Capture the cell that displays the provided text and extract its [X, Y] central coordinate. 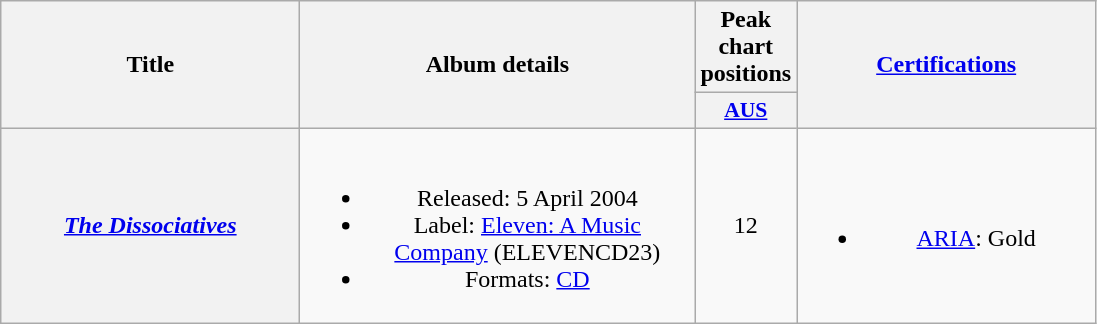
AUS [746, 111]
Released: 5 April 2004Label: Eleven: A Music Company (ELEVENCD23)Formats: CD [498, 225]
Peak chart positions [746, 47]
Title [150, 65]
12 [746, 225]
The Dissociatives [150, 225]
ARIA: Gold [946, 225]
Certifications [946, 65]
Album details [498, 65]
